Extract the [X, Y] coordinate from the center of the cell holding the provided text.  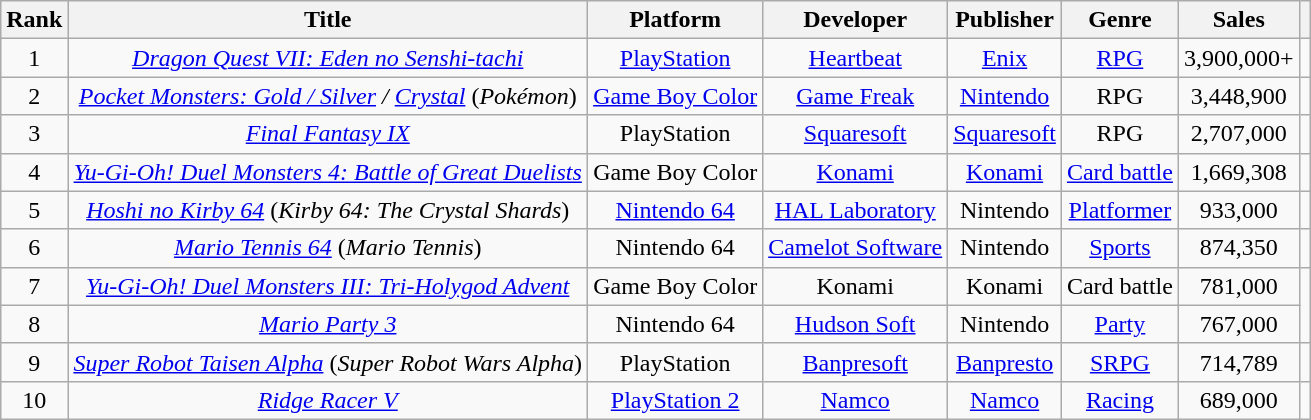
Platformer [1120, 210]
Camelot Software [856, 248]
933,000 [1238, 210]
1 [34, 58]
Sales [1238, 20]
Heartbeat [856, 58]
Publisher [1005, 20]
10 [34, 400]
SRPG [1120, 362]
Pocket Monsters: Gold / Silver / Crystal (Pokémon) [328, 96]
781,000 [1238, 286]
Party [1120, 324]
Mario Party 3 [328, 324]
PlayStation 2 [676, 400]
6 [34, 248]
3,448,900 [1238, 96]
Hudson Soft [856, 324]
767,000 [1238, 324]
874,350 [1238, 248]
4 [34, 172]
9 [34, 362]
Ridge Racer V [328, 400]
Mario Tennis 64 (Mario Tennis) [328, 248]
1,669,308 [1238, 172]
Banpresoft [856, 362]
Racing [1120, 400]
3 [34, 134]
Sports [1120, 248]
Super Robot Taisen Alpha (Super Robot Wars Alpha) [328, 362]
Yu-Gi-Oh! Duel Monsters III: Tri-Holygod Advent [328, 286]
Final Fantasy IX [328, 134]
714,789 [1238, 362]
Title [328, 20]
5 [34, 210]
Yu-Gi-Oh! Duel Monsters 4: Battle of Great Duelists [328, 172]
689,000 [1238, 400]
2 [34, 96]
Enix [1005, 58]
3,900,000+ [1238, 58]
Banpresto [1005, 362]
8 [34, 324]
7 [34, 286]
HAL Laboratory [856, 210]
Platform [676, 20]
Game Freak [856, 96]
Dragon Quest VII: Eden no Senshi-tachi [328, 58]
Genre [1120, 20]
Rank [34, 20]
Developer [856, 20]
Hoshi no Kirby 64 (Kirby 64: The Crystal Shards) [328, 210]
2,707,000 [1238, 134]
